Detect which cell encompasses the target text, then output its (x, y) center coordinate. 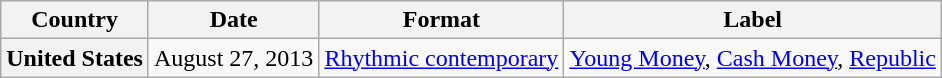
Young Money, Cash Money, Republic (753, 58)
August 27, 2013 (233, 58)
Label (753, 20)
Country (75, 20)
Date (233, 20)
Rhythmic contemporary (442, 58)
Format (442, 20)
United States (75, 58)
